Extract the (x, y) coordinate from the center of the cell holding the provided text.  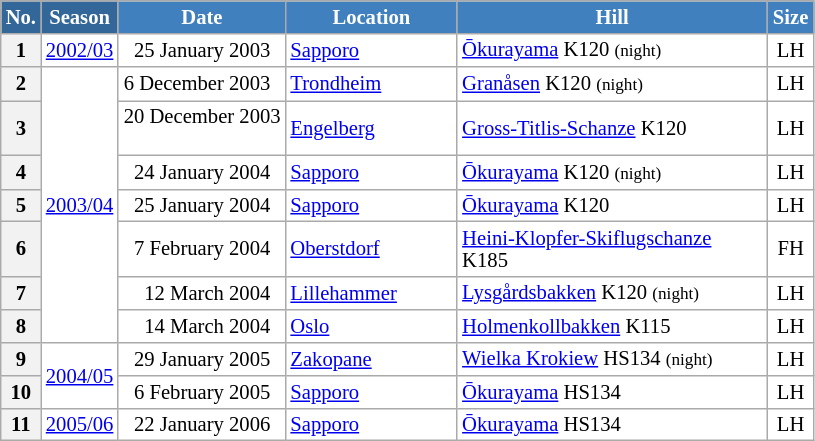
Heini-Klopfer-Skiflugschanze K185 (612, 248)
2 (21, 83)
9 (21, 359)
8 (21, 326)
Date (202, 16)
20 December 2003 (202, 128)
Ōkurayama K120 (612, 205)
25 January 2004 (202, 205)
29 January 2005 (202, 359)
6 February 2005 (202, 392)
22 January 2006 (202, 424)
6 December 2003 (202, 83)
FH (790, 248)
Zakopane (371, 359)
Location (371, 16)
No. (21, 16)
Holmenkollbakken K115 (612, 326)
Granåsen K120 (night) (612, 83)
2005/06 (80, 424)
24 January 2004 (202, 172)
2003/04 (80, 204)
Season (80, 16)
14 March 2004 (202, 326)
Size (790, 16)
2004/05 (80, 375)
25 January 2003 (202, 50)
10 (21, 392)
2002/03 (80, 50)
Oslo (371, 326)
3 (21, 128)
7 (21, 293)
Lillehammer (371, 293)
11 (21, 424)
12 March 2004 (202, 293)
Engelberg (371, 128)
Gross-Titlis-Schanze K120 (612, 128)
Lysgårdsbakken K120 (night) (612, 293)
Oberstdorf (371, 248)
1 (21, 50)
Trondheim (371, 83)
5 (21, 205)
7 February 2004 (202, 248)
Hill (612, 16)
6 (21, 248)
4 (21, 172)
Wielka Krokiew HS134 (night) (612, 359)
